Determine the [X, Y] coordinate at the center of the cell enclosing the given text.  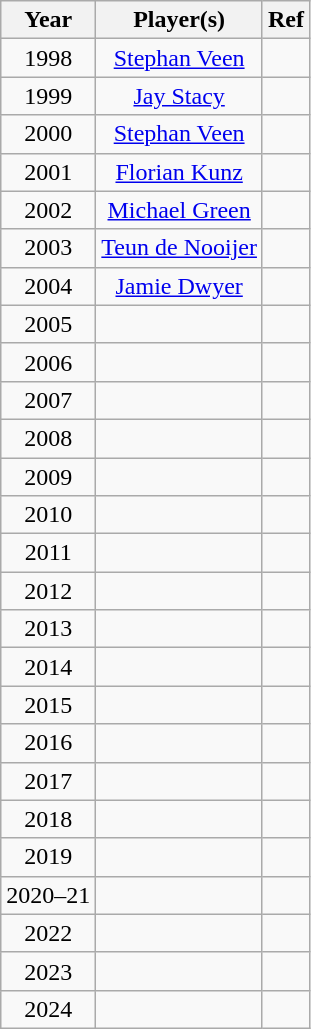
1998 [48, 58]
2003 [48, 248]
2013 [48, 629]
2009 [48, 477]
2011 [48, 553]
2024 [48, 1009]
2001 [48, 172]
2000 [48, 134]
2023 [48, 971]
Jamie Dwyer [180, 286]
Jay Stacy [180, 96]
Michael Green [180, 210]
2007 [48, 400]
2019 [48, 857]
2015 [48, 705]
2006 [48, 362]
1999 [48, 96]
2002 [48, 210]
2005 [48, 324]
2020–21 [48, 895]
Teun de Nooijer [180, 248]
Year [48, 20]
Ref [286, 20]
Florian Kunz [180, 172]
Player(s) [180, 20]
2022 [48, 933]
2012 [48, 591]
2008 [48, 438]
2016 [48, 743]
2014 [48, 667]
2004 [48, 286]
2017 [48, 781]
2018 [48, 819]
2010 [48, 515]
